Scan for the cell matching the given text and deliver its (X, Y) coordinate at center. 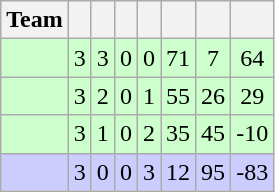
71 (178, 58)
64 (252, 58)
35 (178, 134)
12 (178, 172)
26 (214, 96)
Team (35, 20)
29 (252, 96)
95 (214, 172)
45 (214, 134)
7 (214, 58)
55 (178, 96)
-83 (252, 172)
-10 (252, 134)
